Locate the cell with the specified text and output its (x, y) center coordinate. 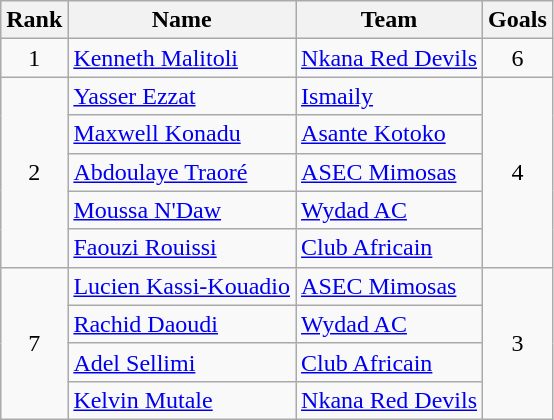
Moussa N'Daw (182, 210)
Maxwell Konadu (182, 134)
Goals (518, 20)
1 (34, 58)
Adel Sellimi (182, 362)
Team (390, 20)
Abdoulaye Traoré (182, 172)
Name (182, 20)
7 (34, 343)
Ismaily (390, 96)
4 (518, 172)
3 (518, 343)
Kelvin Mutale (182, 400)
Rachid Daoudi (182, 324)
Asante Kotoko (390, 134)
Faouzi Rouissi (182, 248)
Kenneth Malitoli (182, 58)
6 (518, 58)
2 (34, 172)
Yasser Ezzat (182, 96)
Lucien Kassi-Kouadio (182, 286)
Rank (34, 20)
